Output the [X, Y] coordinate of the center of the cell containing the given text.  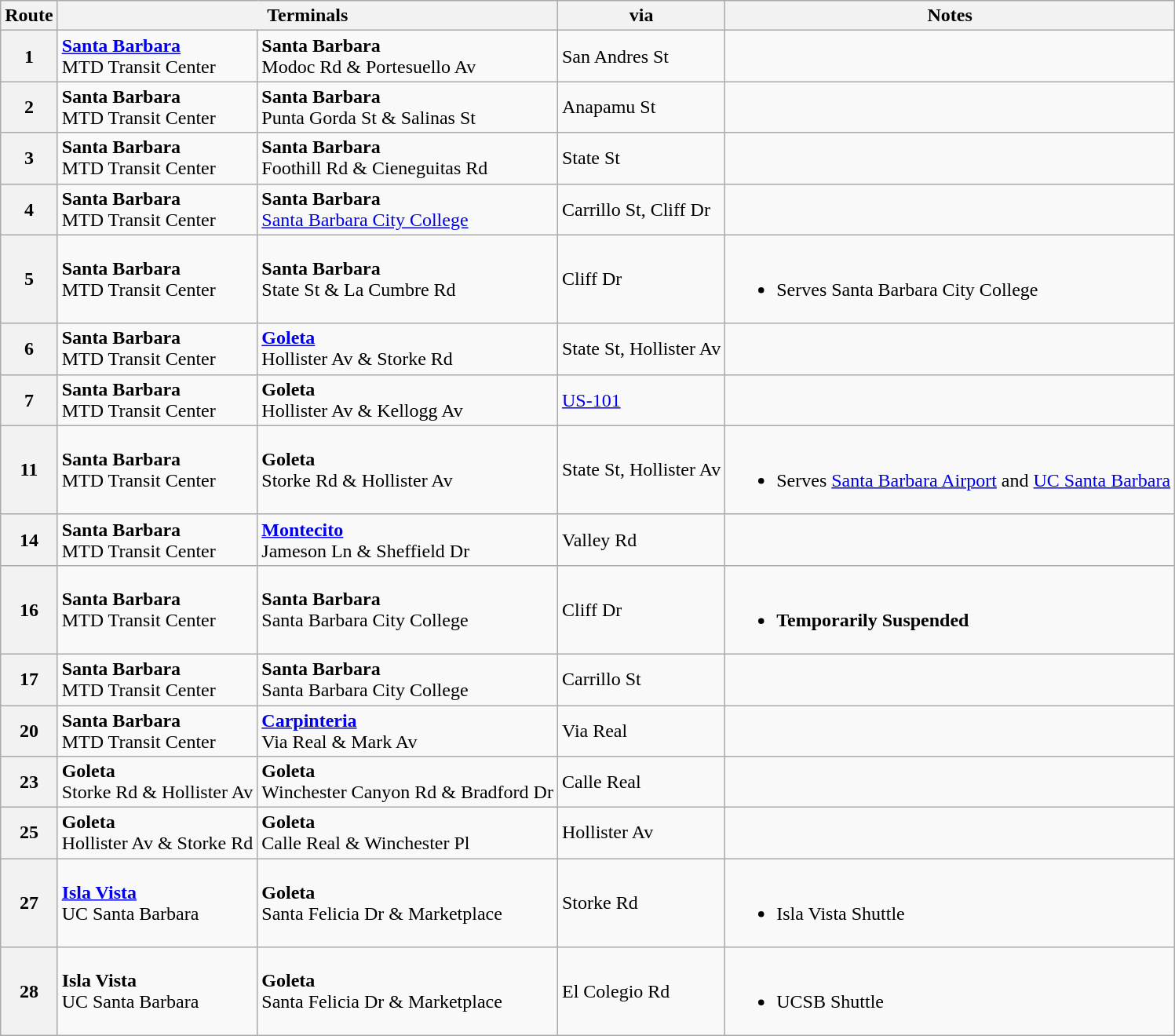
1 [29, 57]
GoletaHollister Av & Kellogg Av [408, 400]
Via Real [640, 730]
6 [29, 348]
27 [29, 903]
Serves Santa Barbara Airport and UC Santa Barbara [950, 469]
GoletaWinchester Canyon Rd & Bradford Dr [408, 782]
4 [29, 209]
28 [29, 992]
Hollister Av [640, 834]
Carrillo St, Cliff Dr [640, 209]
San Andres St [640, 57]
11 [29, 469]
Santa BarbaraPunta Gorda St & Salinas St [408, 107]
Terminals [308, 16]
US-101 [640, 400]
Route [29, 16]
3 [29, 159]
El Colegio Rd [640, 992]
5 [29, 279]
UCSB Shuttle [950, 992]
20 [29, 730]
Santa BarbaraFoothill Rd & Cieneguitas Rd [408, 159]
Calle Real [640, 782]
Anapamu St [640, 107]
Santa BarbaraState St & La Cumbre Rd [408, 279]
MontecitoJameson Ln & Sheffield Dr [408, 540]
Storke Rd [640, 903]
16 [29, 609]
Notes [950, 16]
Valley Rd [640, 540]
CarpinteriaVia Real & Mark Av [408, 730]
2 [29, 107]
7 [29, 400]
Carrillo St [640, 680]
via [640, 16]
23 [29, 782]
State St [640, 159]
Serves Santa Barbara City College [950, 279]
Temporarily Suspended [950, 609]
GoletaCalle Real & Winchester Pl [408, 834]
25 [29, 834]
Santa BarbaraModoc Rd & Portesuello Av [408, 57]
17 [29, 680]
Isla Vista Shuttle [950, 903]
14 [29, 540]
